Output the (X, Y) coordinate of the center of the cell containing the given text.  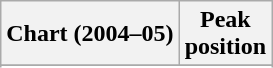
Peakposition (225, 34)
Chart (2004–05) (90, 34)
